Search for the cell housing the specified text and yield its (x, y) center coordinate. 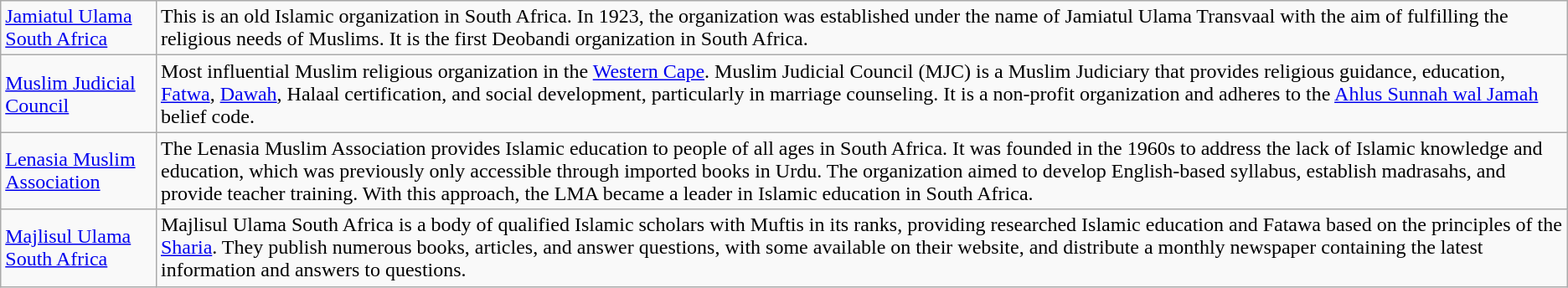
Lenasia Muslim Association (79, 171)
Jamiatul Ulama South Africa (79, 28)
Muslim Judicial Council (79, 94)
Majlisul Ulama South Africa (79, 248)
